Determine the (X, Y) coordinate at the center of the cell enclosing the given text.  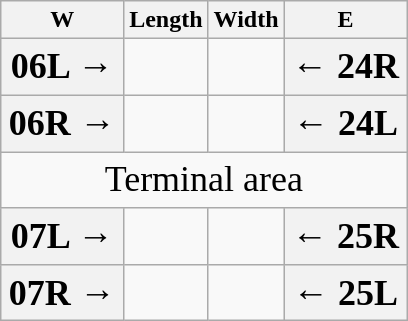
Length (166, 20)
06R → (62, 123)
← 24R (346, 67)
W (62, 20)
E (346, 20)
07R → (62, 292)
06L → (62, 67)
← 25R (346, 236)
07L → (62, 236)
Terminal area (204, 180)
← 24L (346, 123)
← 25L (346, 292)
Width (246, 20)
